Extract the (x, y) coordinate from the center of the cell holding the provided text.  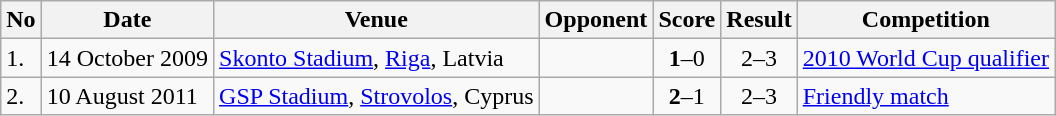
Opponent (596, 20)
Competition (926, 20)
10 August 2011 (127, 96)
2010 World Cup qualifier (926, 58)
Skonto Stadium, Riga, Latvia (377, 58)
2. (21, 96)
2–1 (687, 96)
GSP Stadium, Strovolos, Cyprus (377, 96)
Date (127, 20)
Friendly match (926, 96)
14 October 2009 (127, 58)
1–0 (687, 58)
1. (21, 58)
Venue (377, 20)
No (21, 20)
Result (759, 20)
Score (687, 20)
